From the cell containing the given text, extract its center point as [x, y] coordinate. 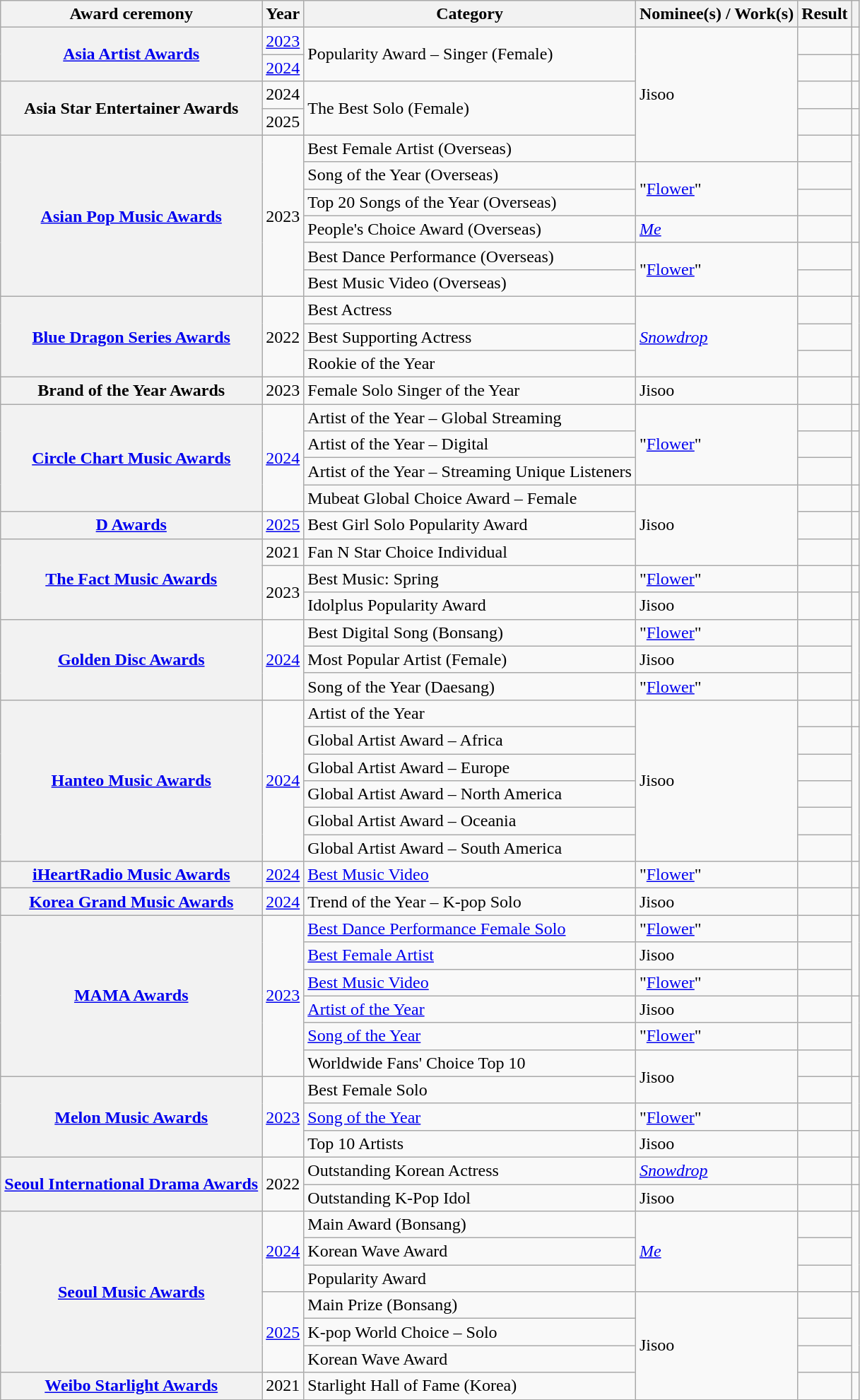
Award ceremony [131, 14]
Global Artist Award – South America [470, 848]
Main Prize (Bonsang) [470, 1305]
Top 20 Songs of the Year (Overseas) [470, 202]
Asia Artist Awards [131, 54]
Artist of the Year – Global Streaming [470, 418]
Popularity Award [470, 1278]
People's Choice Award (Overseas) [470, 229]
Best Digital Song (Bonsang) [470, 633]
Korea Grand Music Awards [131, 902]
Starlight Hall of Fame (Korea) [470, 1386]
Best Girl Solo Popularity Award [470, 525]
Best Female Artist (Overseas) [470, 148]
Female Solo Singer of the Year [470, 391]
Seoul Music Awards [131, 1292]
D Awards [131, 525]
Rookie of the Year [470, 364]
Main Award (Bonsang) [470, 1225]
iHeartRadio Music Awards [131, 875]
Outstanding Korean Actress [470, 1170]
Asia Star Entertainer Awards [131, 108]
Best Dance Performance Female Solo [470, 929]
K-pop World Choice – Solo [470, 1332]
Golden Disc Awards [131, 659]
Blue Dragon Series Awards [131, 336]
Circle Chart Music Awards [131, 458]
Hanteo Music Awards [131, 780]
Artist of the Year – Streaming Unique Listeners [470, 471]
Popularity Award – Singer (Female) [470, 54]
Trend of the Year – K-pop Solo [470, 902]
Best Supporting Actress [470, 337]
Result [825, 14]
Best Music: Spring [470, 579]
Global Artist Award – Europe [470, 767]
Best Female Solo [470, 1090]
Best Female Artist [470, 955]
Mubeat Global Choice Award – Female [470, 498]
Fan N Star Choice Individual [470, 552]
Global Artist Award – Africa [470, 740]
MAMA Awards [131, 996]
Worldwide Fans' Choice Top 10 [470, 1063]
Melon Music Awards [131, 1117]
Outstanding K-Pop Idol [470, 1198]
Weibo Starlight Awards [131, 1386]
Idolplus Popularity Award [470, 606]
Best Dance Performance (Overseas) [470, 256]
The Best Solo (Female) [470, 108]
Nominee(s) / Work(s) [717, 14]
Top 10 Artists [470, 1143]
Song of the Year (Overseas) [470, 175]
Best Music Video (Overseas) [470, 283]
Artist of the Year – Digital [470, 445]
Global Artist Award – Oceania [470, 821]
The Fact Music Awards [131, 579]
Brand of the Year Awards [131, 391]
Year [283, 14]
Seoul International Drama Awards [131, 1184]
Category [470, 14]
Song of the Year (Daesang) [470, 686]
Global Artist Award – North America [470, 794]
Most Popular Artist (Female) [470, 659]
Asian Pop Music Awards [131, 216]
Best Actress [470, 310]
